Extract the [x, y] coordinate from the center of the cell holding the provided text.  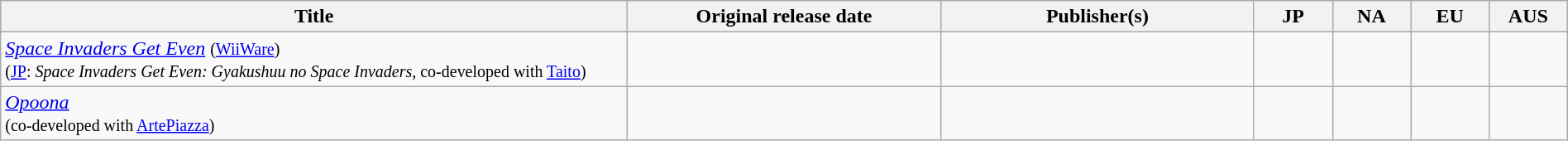
JP [1293, 17]
Opoona(co-developed with ArtePiazza) [314, 113]
AUS [1528, 17]
Space Invaders Get Even (WiiWare)(JP: Space Invaders Get Even: Gyakushuu no Space Invaders, co-developed with Taito) [314, 60]
Title [314, 17]
Original release date [784, 17]
EU [1451, 17]
Publisher(s) [1097, 17]
NA [1371, 17]
